For the text-containing cell, return its midpoint in [x, y] coordinate format. 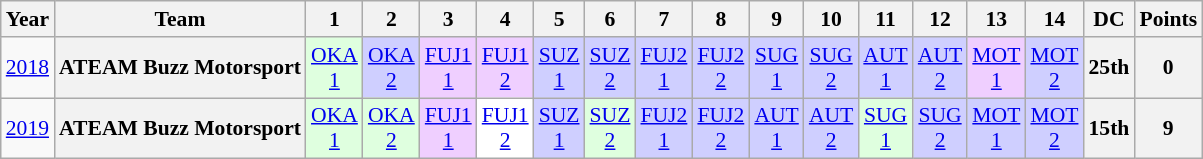
4 [506, 19]
2018 [28, 68]
7 [664, 19]
Year [28, 19]
5 [560, 19]
3 [448, 19]
DC [1108, 19]
11 [885, 19]
25th [1108, 68]
10 [831, 19]
15th [1108, 128]
Points [1168, 19]
14 [1054, 19]
8 [720, 19]
0 [1168, 68]
13 [996, 19]
Team [180, 19]
2019 [28, 128]
6 [610, 19]
1 [334, 19]
12 [940, 19]
2 [392, 19]
